Find where the given text appears and provide that cell's center as [X, Y] coordinate. 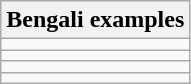
Bengali examples [96, 20]
